Extract the (X, Y) coordinate from the center of the cell holding the provided text.  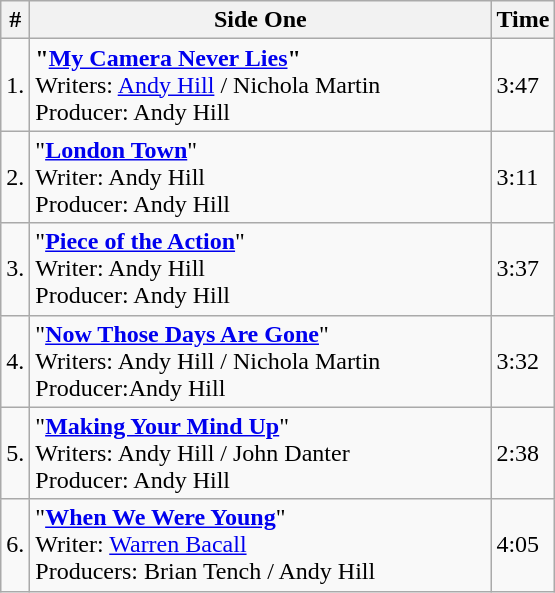
Time (523, 20)
4:05 (523, 545)
"Making Your Mind Up" Writers: Andy Hill / John Danter Producer: Andy Hill (260, 453)
"Now Those Days Are Gone" Writers: Andy Hill / Nichola Martin Producer:Andy Hill (260, 361)
3:11 (523, 177)
3:32 (523, 361)
3:37 (523, 269)
Side One (260, 20)
2. (16, 177)
6. (16, 545)
1. (16, 85)
5. (16, 453)
3. (16, 269)
"When We Were Young"Writer: Warren Bacall Producers: Brian Tench / Andy Hill (260, 545)
"Piece of the Action" Writer: Andy Hill Producer: Andy Hill (260, 269)
3:47 (523, 85)
"London Town" Writer: Andy Hill Producer: Andy Hill (260, 177)
# (16, 20)
4. (16, 361)
"My Camera Never Lies" Writers: Andy Hill / Nichola Martin Producer: Andy Hill (260, 85)
2:38 (523, 453)
